For the text-containing cell, return its midpoint in [X, Y] coordinate format. 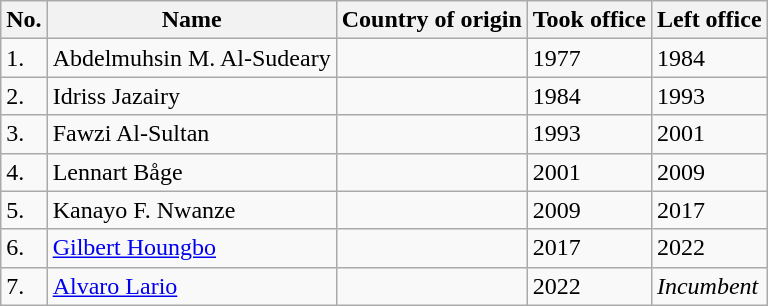
5. [24, 210]
Abdelmuhsin M. Al-Sudeary [192, 58]
4. [24, 172]
7. [24, 286]
3. [24, 134]
Incumbent [709, 286]
Alvaro Lario [192, 286]
Idriss Jazairy [192, 96]
2. [24, 96]
6. [24, 248]
Left office [709, 20]
Lennart Båge [192, 172]
Fawzi Al-Sultan [192, 134]
1. [24, 58]
Gilbert Houngbo [192, 248]
Took office [589, 20]
Country of origin [432, 20]
Kanayo F. Nwanze [192, 210]
1977 [589, 58]
No. [24, 20]
Name [192, 20]
